Provide the [x, y] coordinate of the cell's center where the given text is located.  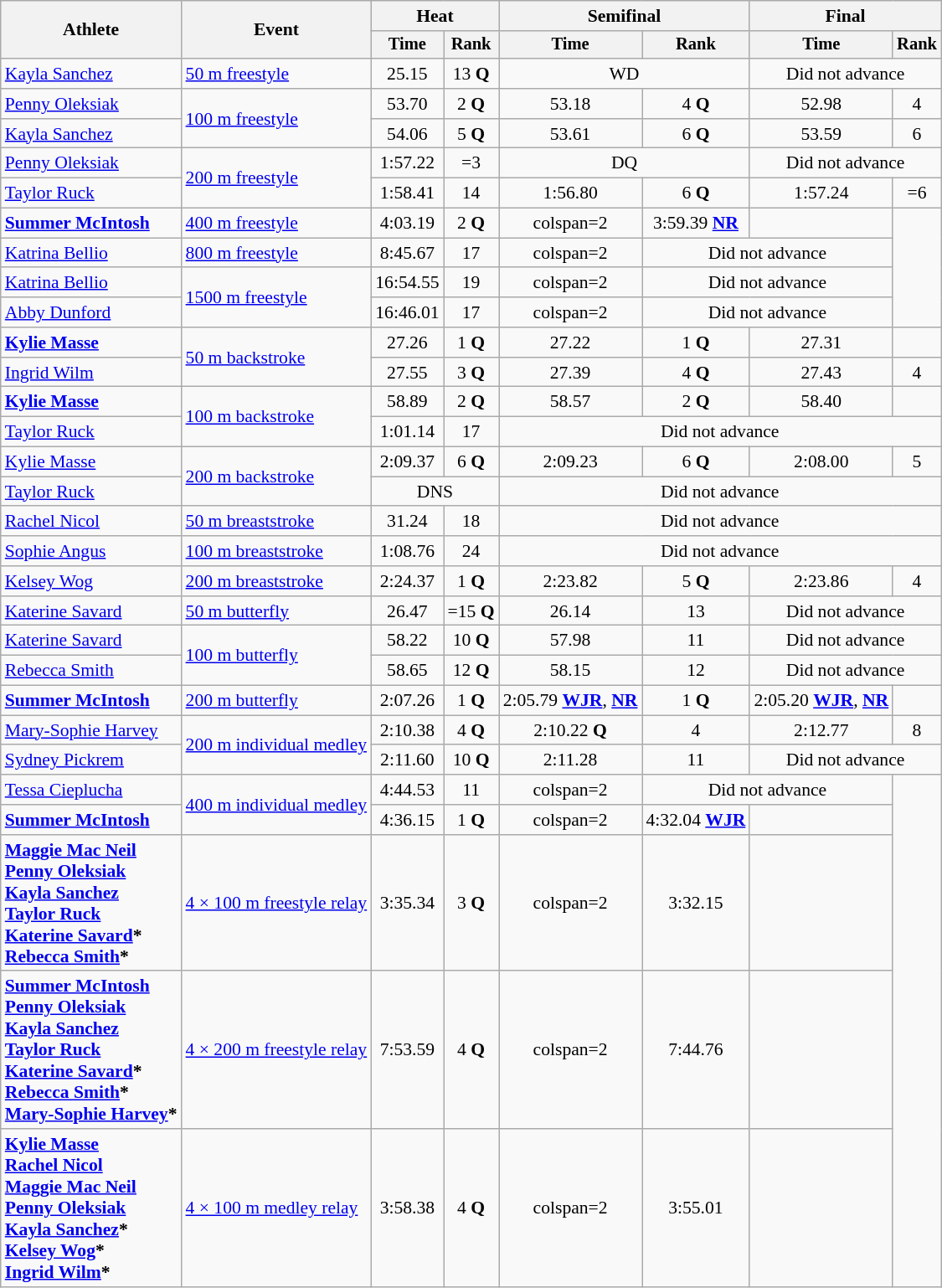
200 m individual medley [276, 745]
4:44.53 [407, 790]
27.26 [407, 343]
8:45.67 [407, 253]
2:24.37 [407, 581]
2:05.20 WJR, NR [821, 701]
18 [471, 522]
200 m breaststroke [276, 581]
3:32.15 [695, 903]
19 [471, 283]
50 m breaststroke [276, 522]
4:32.04 WJR [695, 820]
4 × 200 m freestyle relay [276, 1050]
100 m backstroke [276, 417]
27.39 [571, 373]
Semifinal [625, 16]
=15 Q [471, 611]
Heat [435, 16]
6 [917, 134]
Final [845, 16]
1:56.80 [571, 193]
16:54.55 [407, 283]
DQ [625, 163]
800 m freestyle [276, 253]
27.22 [571, 343]
200 m freestyle [276, 178]
1:01.14 [407, 432]
24 [471, 551]
100 m freestyle [276, 119]
Rebecca Smith [91, 671]
200 m backstroke [276, 477]
WD [625, 74]
3:55.01 [695, 1208]
DNS [435, 492]
3:59.39 NR [695, 224]
58.89 [407, 402]
7:53.59 [407, 1050]
58.22 [407, 641]
58.57 [571, 402]
2:23.82 [571, 581]
52.98 [821, 104]
1:58.41 [407, 193]
53.70 [407, 104]
25.15 [407, 74]
14 [471, 193]
58.65 [407, 671]
31.24 [407, 522]
2:23.86 [821, 581]
4 × 100 m freestyle relay [276, 903]
400 m individual medley [276, 804]
200 m butterfly [276, 701]
Sydney Pickrem [91, 760]
58.15 [571, 671]
4:36.15 [407, 820]
Maggie Mac NeilPenny OleksiakKayla SanchezTaylor RuckKaterine Savard*Rebecca Smith* [91, 903]
8 [917, 730]
3:58.38 [407, 1208]
26.47 [407, 611]
2:12.77 [821, 730]
Event [276, 30]
1500 m freestyle [276, 298]
Tessa Cieplucha [91, 790]
=6 [917, 193]
2:09.23 [571, 462]
Rachel Nicol [91, 522]
16:46.01 [407, 312]
3:35.34 [407, 903]
1:57.24 [821, 193]
53.61 [571, 134]
1:57.22 [407, 163]
50 m butterfly [276, 611]
27.55 [407, 373]
2:07.26 [407, 701]
400 m freestyle [276, 224]
5 [917, 462]
2:11.28 [571, 760]
27.43 [821, 373]
54.06 [407, 134]
100 m breaststroke [276, 551]
26.14 [571, 611]
50 m freestyle [276, 74]
12 [695, 671]
Ingrid Wilm [91, 373]
=3 [471, 163]
2:10.22 Q [571, 730]
2:08.00 [821, 462]
Athlete [91, 30]
12 Q [471, 671]
Kylie MasseRachel NicolMaggie Mac NeilPenny OleksiakKayla Sanchez*Kelsey Wog*Ingrid Wilm* [91, 1208]
50 m backstroke [276, 357]
2:10.38 [407, 730]
2:09.37 [407, 462]
58.40 [821, 402]
53.18 [571, 104]
Abby Dunford [91, 312]
53.59 [821, 134]
Mary-Sophie Harvey [91, 730]
57.98 [571, 641]
1:08.76 [407, 551]
2:05.79 WJR, NR [571, 701]
Sophie Angus [91, 551]
27.31 [821, 343]
Summer McIntoshPenny OleksiakKayla SanchezTaylor RuckKaterine Savard*Rebecca Smith*Mary-Sophie Harvey* [91, 1050]
100 m butterfly [276, 655]
7:44.76 [695, 1050]
13 Q [471, 74]
Kelsey Wog [91, 581]
13 [695, 611]
2:11.60 [407, 760]
4 × 100 m medley relay [276, 1208]
4:03.19 [407, 224]
